Search for the cell housing the specified text and yield its [X, Y] center coordinate. 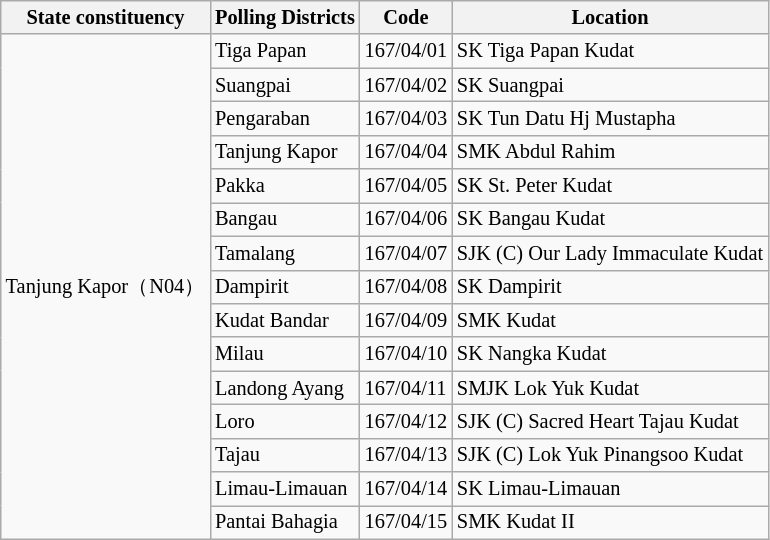
SK Suangpai [610, 85]
167/04/06 [406, 219]
Suangpai [285, 85]
SJK (C) Lok Yuk Pinangsoo Kudat [610, 455]
Tajau [285, 455]
Pakka [285, 186]
State constituency [106, 17]
Pantai Bahagia [285, 522]
SMK Kudat II [610, 522]
167/04/14 [406, 489]
SJK (C) Our Lady Immaculate Kudat [610, 253]
167/04/15 [406, 522]
Dampirit [285, 287]
SMK Kudat [610, 320]
167/04/02 [406, 85]
Limau-Limauan [285, 489]
Code [406, 17]
Landong Ayang [285, 388]
Tanjung Kapor [285, 152]
167/04/04 [406, 152]
167/04/11 [406, 388]
SK Limau-Limauan [610, 489]
SK Dampirit [610, 287]
SK St. Peter Kudat [610, 186]
SK Bangau Kudat [610, 219]
SJK (C) Sacred Heart Tajau Kudat [610, 421]
167/04/08 [406, 287]
Pengaraban [285, 118]
167/04/05 [406, 186]
167/04/12 [406, 421]
Bangau [285, 219]
167/04/07 [406, 253]
SK Nangka Kudat [610, 354]
Polling Districts [285, 17]
SMJK Lok Yuk Kudat [610, 388]
Kudat Bandar [285, 320]
167/04/13 [406, 455]
SMK Abdul Rahim [610, 152]
Milau [285, 354]
SK Tun Datu Hj Mustapha [610, 118]
167/04/01 [406, 51]
SK Tiga Papan Kudat [610, 51]
Tiga Papan [285, 51]
Tanjung Kapor（N04） [106, 286]
Location [610, 17]
Tamalang [285, 253]
167/04/03 [406, 118]
167/04/10 [406, 354]
167/04/09 [406, 320]
Loro [285, 421]
